For the text-containing cell, return its midpoint in (X, Y) coordinate format. 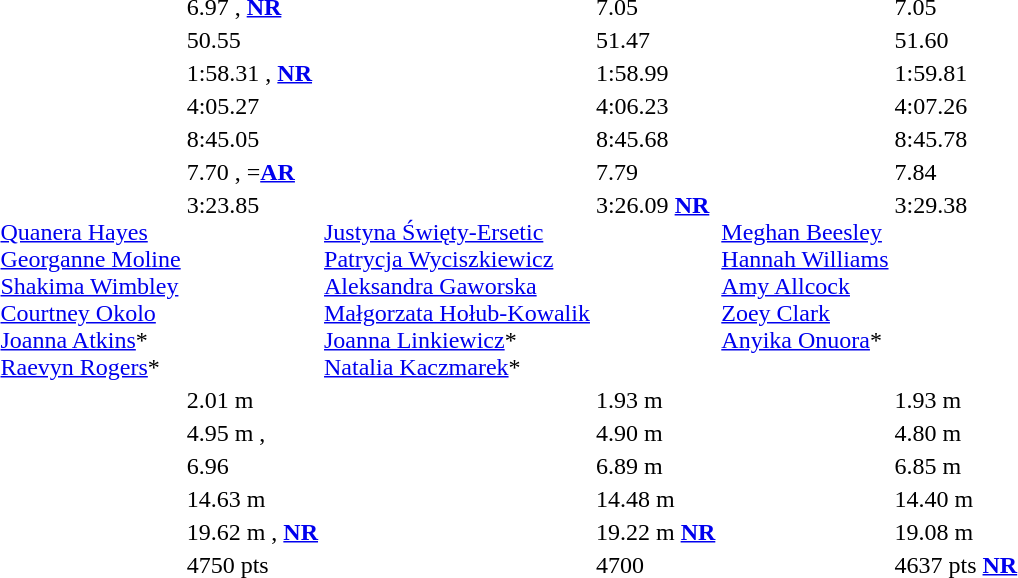
8:45.68 (655, 139)
3:26.09 NR (655, 286)
4:06.23 (655, 106)
1.93 m (655, 400)
14.63 m (252, 499)
3:23.85 (252, 286)
4.90 m (655, 433)
7.79 (655, 172)
6.89 m (655, 466)
4:05.27 (252, 106)
1:58.31 , NR (252, 73)
Justyna Święty-ErseticPatrycja WyciszkiewiczAleksandra GaworskaMałgorzata Hołub-KowalikJoanna Linkiewicz*Natalia Kaczmarek* (458, 286)
2.01 m (252, 400)
4.95 m , (252, 433)
1:58.99 (655, 73)
Meghan BeesleyHannah WilliamsAmy AllcockZoey ClarkAnyika Onuora* (805, 286)
8:45.05 (252, 139)
6.96 (252, 466)
51.47 (655, 40)
7.70 , =AR (252, 172)
14.48 m (655, 499)
19.62 m , NR (252, 532)
50.55 (252, 40)
19.22 m NR (655, 532)
